For the text-containing cell, return its midpoint in (x, y) coordinate format. 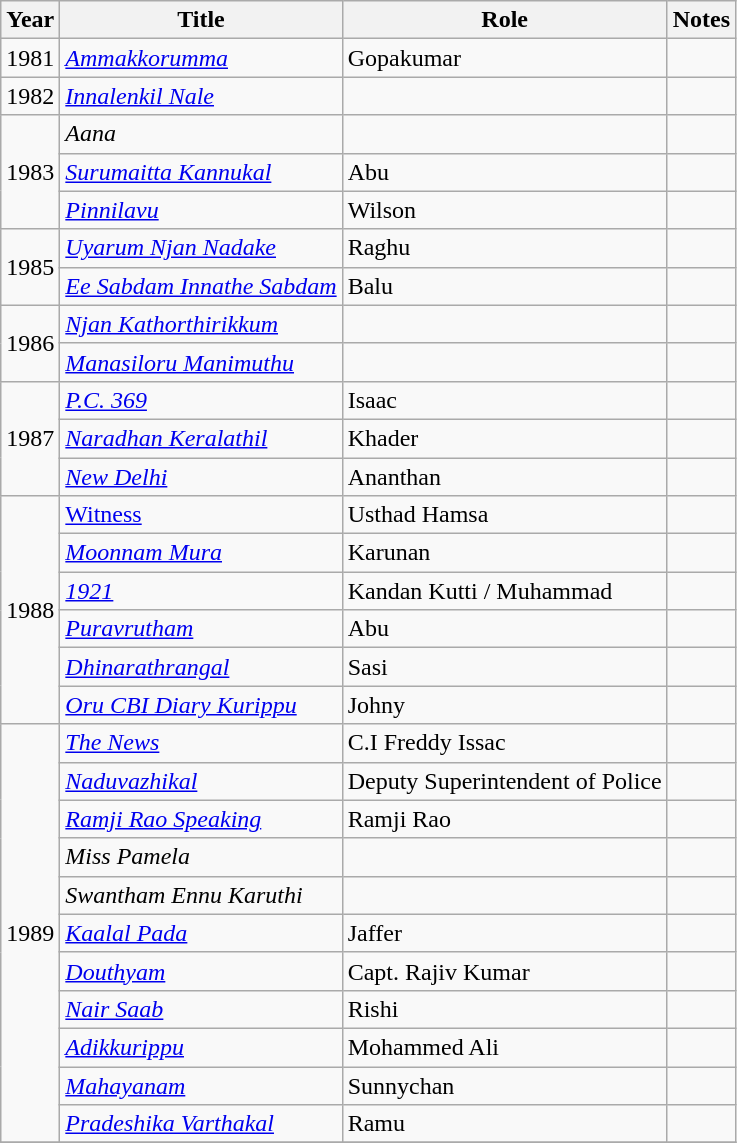
Isaac (504, 400)
Manasiloru Manimuthu (201, 362)
1981 (30, 58)
Title (201, 20)
Ramu (504, 1124)
1986 (30, 343)
Jaffer (504, 933)
Sasi (504, 667)
Naduvazhikal (201, 781)
C.I Freddy Issac (504, 743)
1921 (201, 591)
Surumaitta Kannukal (201, 172)
P.C. 369 (201, 400)
Aana (201, 134)
Kaalal Pada (201, 933)
Usthad Hamsa (504, 515)
1982 (30, 96)
New Delhi (201, 477)
Oru CBI Diary Kurippu (201, 705)
Khader (504, 438)
Year (30, 20)
Sunnychan (504, 1085)
Ramji Rao (504, 819)
Mohammed Ali (504, 1047)
1983 (30, 172)
Uyarum Njan Nadake (201, 248)
Deputy Superintendent of Police (504, 781)
Karunan (504, 553)
Innalenkil Nale (201, 96)
Puravrutham (201, 629)
Douthyam (201, 971)
Kandan Kutti / Muhammad (504, 591)
Swantham Ennu Karuthi (201, 895)
Nair Saab (201, 1009)
Mahayanam (201, 1085)
Ananthan (504, 477)
Dhinarathrangal (201, 667)
Rishi (504, 1009)
1985 (30, 267)
Moonnam Mura (201, 553)
Miss Pamela (201, 857)
Ramji Rao Speaking (201, 819)
Johny (504, 705)
Adikkurippu (201, 1047)
Raghu (504, 248)
1987 (30, 438)
Ee Sabdam Innathe Sabdam (201, 286)
Balu (504, 286)
Ammakkorumma (201, 58)
Naradhan Keralathil (201, 438)
Role (504, 20)
Pinnilavu (201, 210)
Njan Kathorthirikkum (201, 324)
1988 (30, 610)
Wilson (504, 210)
Gopakumar (504, 58)
Notes (701, 20)
Pradeshika Varthakal (201, 1124)
1989 (30, 934)
Capt. Rajiv Kumar (504, 971)
The News (201, 743)
Witness (201, 515)
